Scan for the cell matching the given text and deliver its [X, Y] coordinate at center. 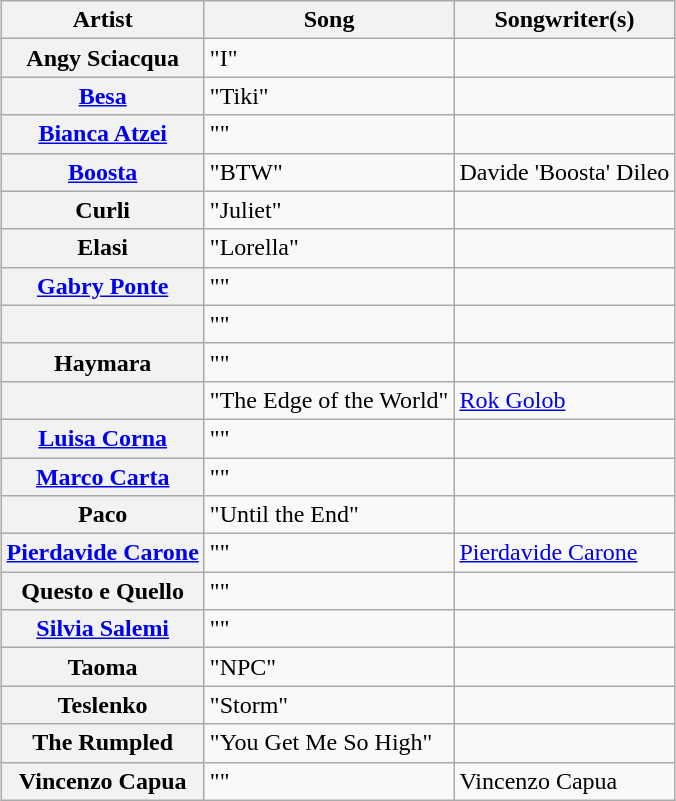
Bianca Atzei [102, 134]
"NPC" [329, 667]
Angy Sciacqua [102, 58]
"I" [329, 58]
Boosta [102, 172]
Paco [102, 515]
Elasi [102, 248]
Taoma [102, 667]
Besa [102, 96]
Artist [102, 20]
Questo e Quello [102, 591]
Rok Golob [564, 400]
Songwriter(s) [564, 20]
Haymara [102, 362]
Curli [102, 210]
"Until the End" [329, 515]
"Lorella" [329, 248]
Silvia Salemi [102, 629]
Gabry Ponte [102, 286]
Davide 'Boosta' Dileo [564, 172]
Marco Carta [102, 477]
Song [329, 20]
"You Get Me So High" [329, 743]
"Juliet" [329, 210]
"Tiki" [329, 96]
"BTW" [329, 172]
The Rumpled [102, 743]
"The Edge of the World" [329, 400]
Teslenko [102, 705]
"Storm" [329, 705]
Luisa Corna [102, 438]
